Return the [x, y] coordinate for the center point of the cell that contains the specified text.  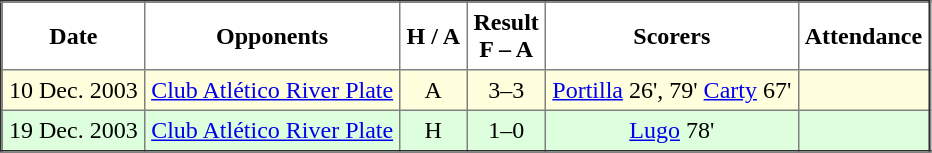
Lugo 78' [672, 130]
10 Dec. 2003 [74, 90]
Scorers [672, 36]
19 Dec. 2003 [74, 130]
1–0 [506, 130]
ResultF – A [506, 36]
Opponents [272, 36]
Portilla 26', 79' Carty 67' [672, 90]
A [434, 90]
H / A [434, 36]
Attendance [864, 36]
Date [74, 36]
3–3 [506, 90]
H [434, 130]
